Identify which cell holds the provided text, then report its (X, Y) central coordinate. 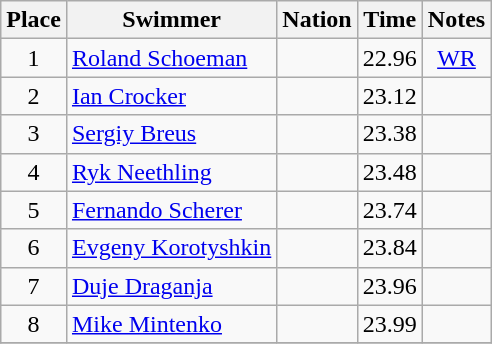
3 (34, 134)
1 (34, 58)
23.84 (390, 248)
6 (34, 248)
23.38 (390, 134)
Evgeny Korotyshkin (171, 248)
WR (456, 58)
22.96 (390, 58)
7 (34, 286)
Place (34, 20)
Ian Crocker (171, 96)
Fernando Scherer (171, 210)
2 (34, 96)
5 (34, 210)
23.48 (390, 172)
23.99 (390, 324)
4 (34, 172)
Duje Draganja (171, 286)
23.12 (390, 96)
Mike Mintenko (171, 324)
Time (390, 20)
Roland Schoeman (171, 58)
Sergiy Breus (171, 134)
8 (34, 324)
Notes (456, 20)
Swimmer (171, 20)
Nation (317, 20)
23.96 (390, 286)
23.74 (390, 210)
Ryk Neethling (171, 172)
